Detect which cell encompasses the target text, then output its (x, y) center coordinate. 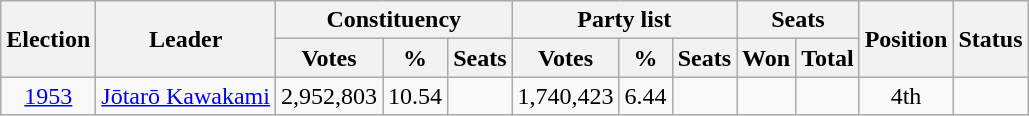
Total (828, 58)
Constituency (394, 20)
Election (48, 39)
Status (990, 39)
4th (906, 96)
2,952,803 (328, 96)
Leader (186, 39)
1953 (48, 96)
1,740,423 (566, 96)
10.54 (416, 96)
Won (766, 58)
6.44 (646, 96)
Position (906, 39)
Party list (624, 20)
Jōtarō Kawakami (186, 96)
